Scan for the cell matching the given text and deliver its (X, Y) coordinate at center. 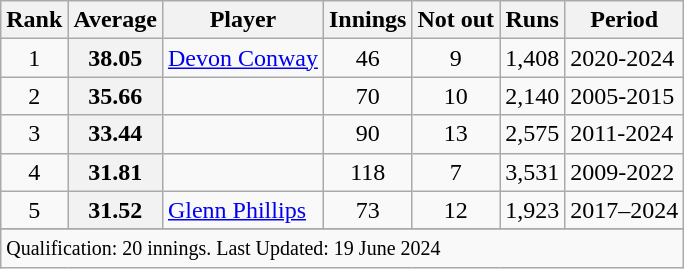
2011-2024 (624, 134)
33.44 (116, 134)
3,531 (532, 172)
5 (34, 210)
1,923 (532, 210)
Innings (367, 20)
Runs (532, 20)
2005-2015 (624, 96)
Player (242, 20)
2009-2022 (624, 172)
73 (367, 210)
90 (367, 134)
7 (456, 172)
46 (367, 58)
2 (34, 96)
31.81 (116, 172)
4 (34, 172)
2017–2024 (624, 210)
9 (456, 58)
1,408 (532, 58)
Devon Conway (242, 58)
Period (624, 20)
70 (367, 96)
13 (456, 134)
1 (34, 58)
2020-2024 (624, 58)
Glenn Phillips (242, 210)
35.66 (116, 96)
31.52 (116, 210)
Average (116, 20)
2,575 (532, 134)
38.05 (116, 58)
118 (367, 172)
10 (456, 96)
3 (34, 134)
2,140 (532, 96)
Qualification: 20 innings. Last Updated: 19 June 2024 (342, 248)
Rank (34, 20)
12 (456, 210)
Not out (456, 20)
